Return the (X, Y) coordinate for the center point of the cell that contains the specified text.  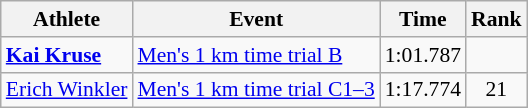
1:01.787 (423, 55)
Event (256, 19)
Erich Winkler (67, 90)
Time (423, 19)
Kai Kruse (67, 55)
Athlete (67, 19)
21 (496, 90)
Men's 1 km time trial C1–3 (256, 90)
Men's 1 km time trial B (256, 55)
1:17.774 (423, 90)
Rank (496, 19)
